Return [X, Y] of the center of cell containing provided text 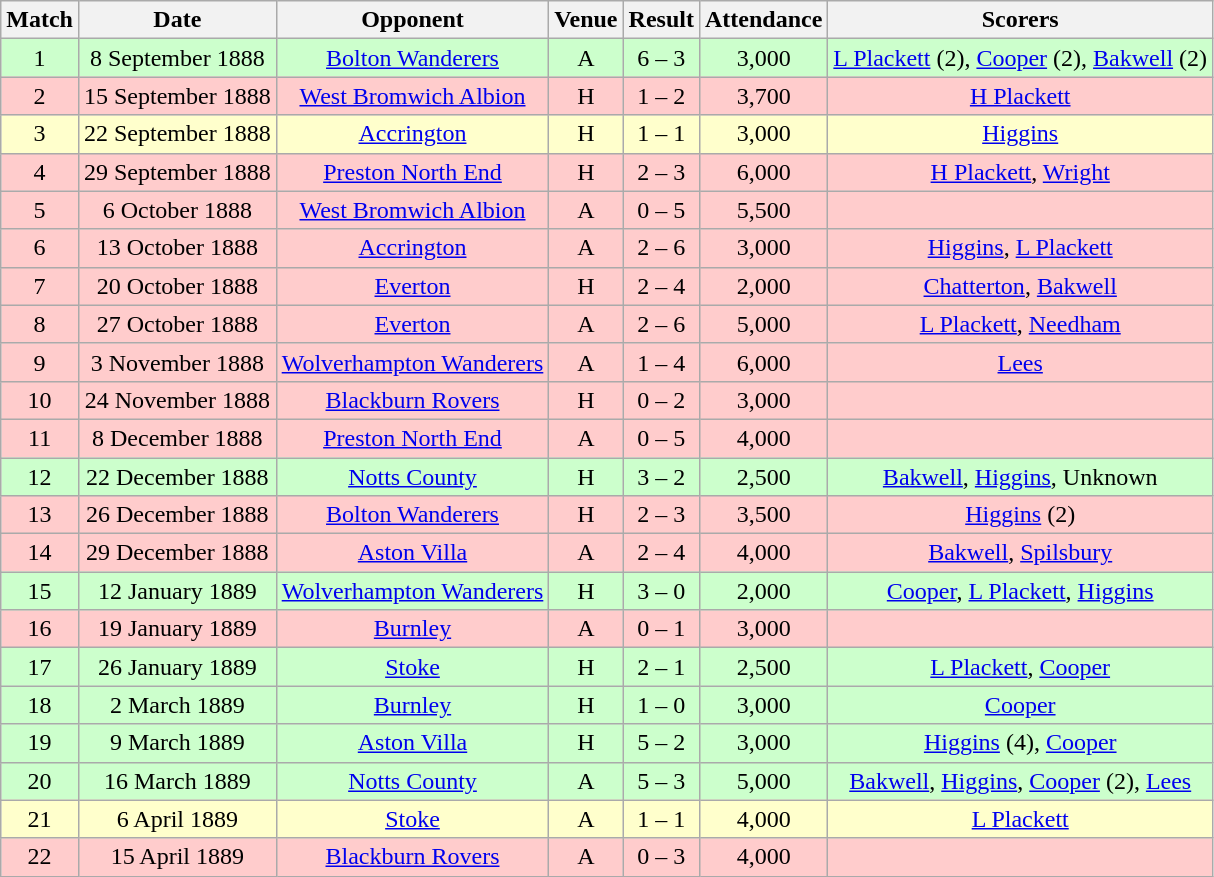
22 September 1888 [177, 134]
21 [40, 819]
5 – 3 [661, 781]
3 – 2 [661, 477]
Venue [586, 20]
Bakwell, Spilsbury [1020, 553]
4 [40, 172]
9 March 1889 [177, 743]
0 – 1 [661, 629]
1 – 4 [661, 362]
10 [40, 400]
1 – 0 [661, 705]
13 October 1888 [177, 248]
L Plackett, Needham [1020, 324]
Bakwell, Higgins, Cooper (2), Lees [1020, 781]
14 [40, 553]
15 [40, 591]
19 January 1889 [177, 629]
8 September 1888 [177, 58]
H Plackett, Wright [1020, 172]
22 December 1888 [177, 477]
7 [40, 286]
1 – 2 [661, 96]
27 October 1888 [177, 324]
12 January 1889 [177, 591]
6 [40, 248]
Higgins (4), Cooper [1020, 743]
Higgins [1020, 134]
Higgins, L Plackett [1020, 248]
8 [40, 324]
L Plackett (2), Cooper (2), Bakwell (2) [1020, 58]
3 [40, 134]
Chatterton, Bakwell [1020, 286]
9 [40, 362]
Attendance [763, 20]
29 September 1888 [177, 172]
29 December 1888 [177, 553]
0 – 2 [661, 400]
L Plackett, Cooper [1020, 667]
Opponent [412, 20]
Scorers [1020, 20]
20 [40, 781]
15 September 1888 [177, 96]
20 October 1888 [177, 286]
15 April 1889 [177, 857]
22 [40, 857]
Higgins (2) [1020, 515]
5 [40, 210]
3,500 [763, 515]
11 [40, 438]
H Plackett [1020, 96]
24 November 1888 [177, 400]
2 – 1 [661, 667]
2 [40, 96]
18 [40, 705]
6 – 3 [661, 58]
26 December 1888 [177, 515]
3 – 0 [661, 591]
16 March 1889 [177, 781]
Cooper, L Plackett, Higgins [1020, 591]
8 December 1888 [177, 438]
16 [40, 629]
12 [40, 477]
5 – 2 [661, 743]
26 January 1889 [177, 667]
Lees [1020, 362]
Match [40, 20]
L Plackett [1020, 819]
17 [40, 667]
1 [40, 58]
6 April 1889 [177, 819]
3,700 [763, 96]
2 March 1889 [177, 705]
13 [40, 515]
Cooper [1020, 705]
Bakwell, Higgins, Unknown [1020, 477]
6 October 1888 [177, 210]
0 – 3 [661, 857]
19 [40, 743]
Result [661, 20]
3 November 1888 [177, 362]
5,500 [763, 210]
Date [177, 20]
